Provide the (X, Y) coordinate of the cell's center where the given text is located.  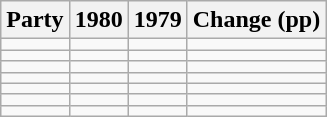
1979 (158, 20)
Change (pp) (256, 20)
Party (35, 20)
1980 (98, 20)
